Extract the [x, y] coordinate from the center of the cell holding the provided text.  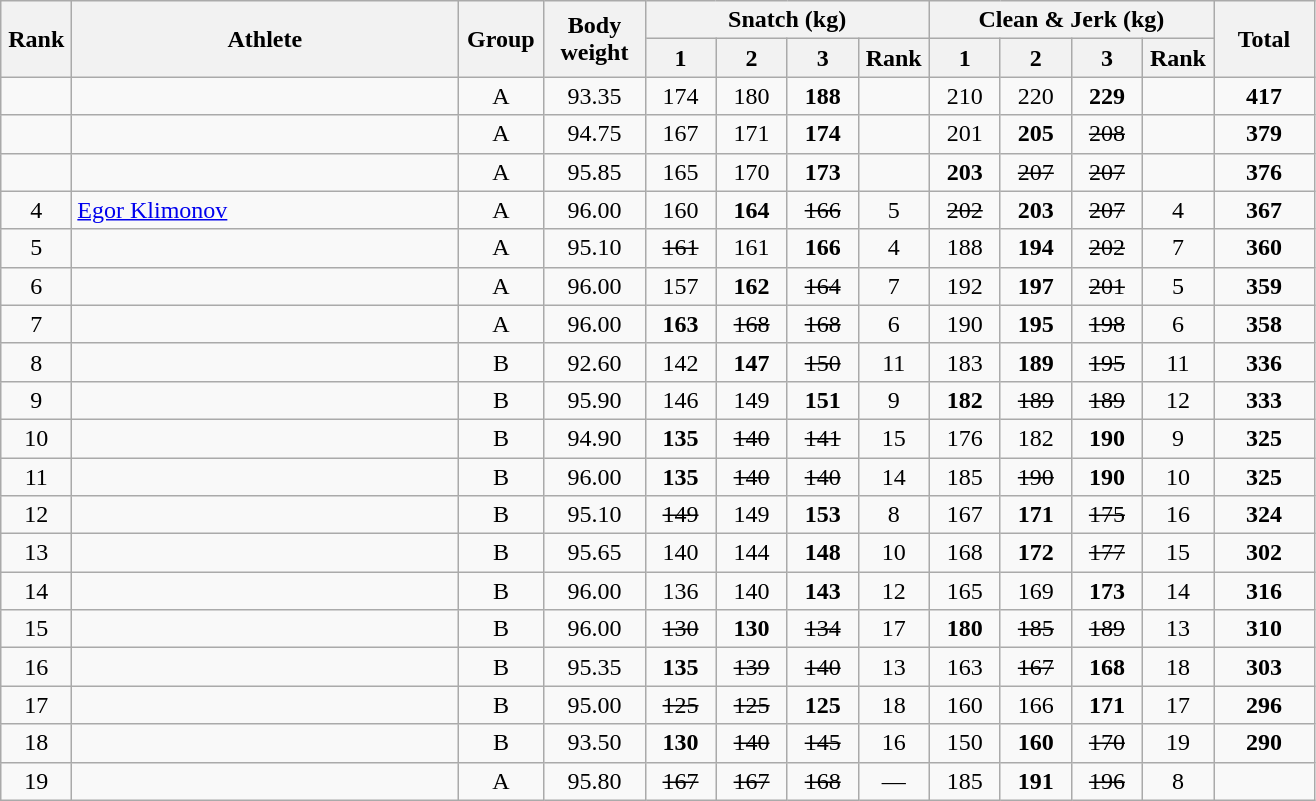
336 [1264, 362]
136 [680, 591]
— [894, 781]
Snatch (kg) [787, 20]
302 [1264, 553]
147 [752, 362]
153 [822, 515]
95.90 [594, 400]
95.00 [594, 705]
95.85 [594, 172]
142 [680, 362]
220 [1036, 96]
210 [964, 96]
134 [822, 629]
316 [1264, 591]
92.60 [594, 362]
151 [822, 400]
197 [1036, 286]
Total [1264, 39]
198 [1106, 324]
183 [964, 362]
144 [752, 553]
162 [752, 286]
157 [680, 286]
324 [1264, 515]
310 [1264, 629]
95.80 [594, 781]
303 [1264, 667]
196 [1106, 781]
93.35 [594, 96]
94.90 [594, 438]
290 [1264, 743]
148 [822, 553]
93.50 [594, 743]
95.65 [594, 553]
172 [1036, 553]
143 [822, 591]
139 [752, 667]
376 [1264, 172]
145 [822, 743]
Athlete [265, 39]
94.75 [594, 134]
194 [1036, 248]
333 [1264, 400]
146 [680, 400]
Group [501, 39]
360 [1264, 248]
208 [1106, 134]
95.35 [594, 667]
Body weight [594, 39]
Clean & Jerk (kg) [1071, 20]
296 [1264, 705]
205 [1036, 134]
175 [1106, 515]
229 [1106, 96]
192 [964, 286]
Egor Klimonov [265, 210]
367 [1264, 210]
169 [1036, 591]
191 [1036, 781]
358 [1264, 324]
177 [1106, 553]
176 [964, 438]
379 [1264, 134]
141 [822, 438]
417 [1264, 96]
359 [1264, 286]
